Search for the cell housing the specified text and yield its [X, Y] center coordinate. 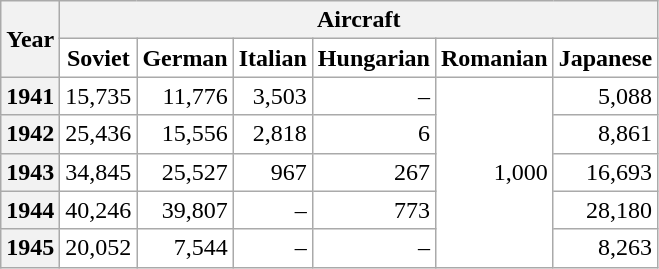
25,527 [185, 172]
7,544 [185, 248]
1941 [30, 96]
3,503 [272, 96]
40,246 [98, 210]
Soviet [98, 58]
Aircraft [359, 20]
25,436 [98, 134]
Hungarian [374, 58]
6 [374, 134]
267 [374, 172]
Japanese [605, 58]
20,052 [98, 248]
15,556 [185, 134]
2,818 [272, 134]
1942 [30, 134]
Year [30, 39]
1945 [30, 248]
773 [374, 210]
34,845 [98, 172]
1943 [30, 172]
8,861 [605, 134]
11,776 [185, 96]
15,735 [98, 96]
Italian [272, 58]
16,693 [605, 172]
5,088 [605, 96]
39,807 [185, 210]
967 [272, 172]
German [185, 58]
Romanian [494, 58]
1,000 [494, 172]
28,180 [605, 210]
8,263 [605, 248]
1944 [30, 210]
